Identify which cell holds the provided text, then report its (X, Y) central coordinate. 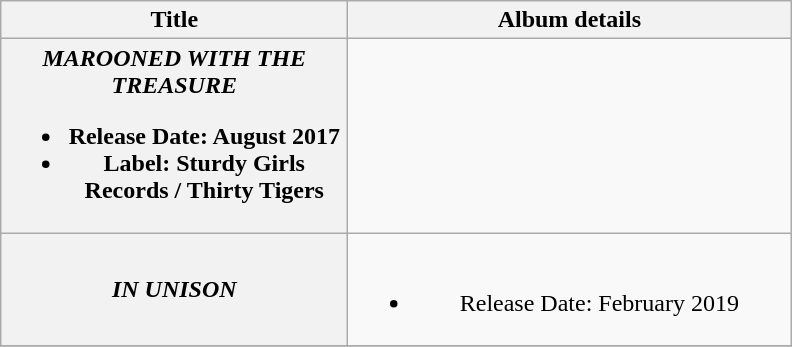
MAROONED WITH THE TREASURERelease Date: August 2017Label: Sturdy Girls Records / Thirty Tigers (174, 136)
IN UNISON (174, 290)
Album details (570, 20)
Title (174, 20)
Release Date: February 2019 (570, 290)
